Pinpoint the cell where the given text exists, returning its (X, Y) midpoint coordinate. 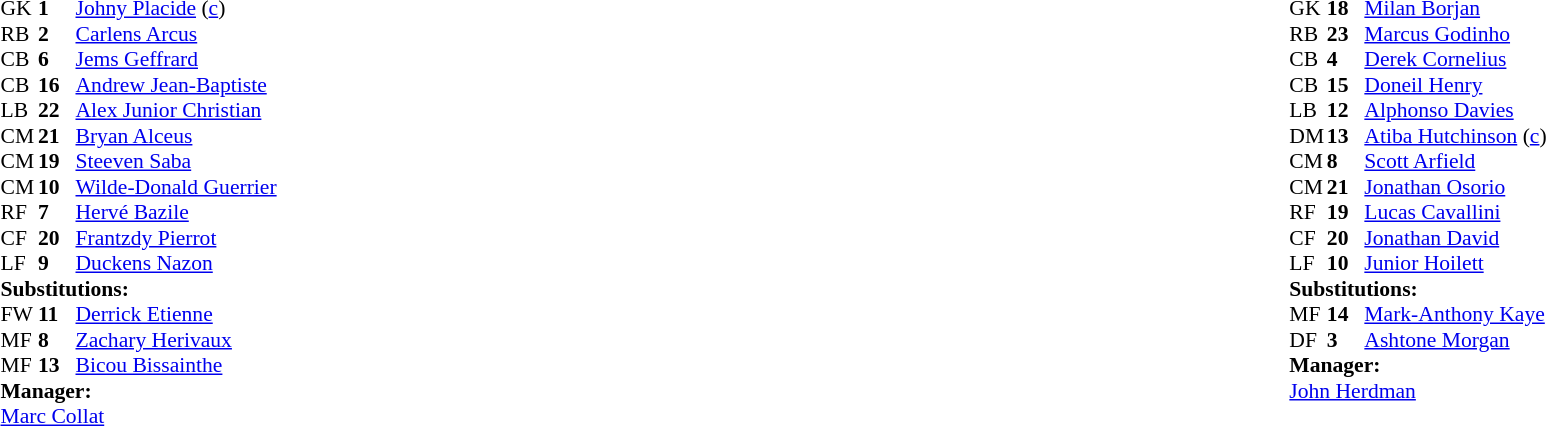
DF (1308, 340)
Carlens Arcus (176, 34)
Bryan Alceus (176, 136)
Steeven Saba (176, 161)
Alex Junior Christian (176, 111)
9 (57, 263)
3 (1346, 340)
Alphonso Davies (1455, 111)
Jems Geffrard (176, 59)
14 (1346, 315)
Bicou Bissainthe (176, 365)
Ashtone Morgan (1455, 340)
Frantzdy Pierrot (176, 238)
Lucas Cavallini (1455, 213)
Atiba Hutchinson (c) (1455, 136)
6 (57, 59)
12 (1346, 111)
Wilde-Donald Guerrier (176, 187)
Zachary Herivaux (176, 340)
15 (1346, 85)
Andrew Jean-Baptiste (176, 85)
Doneil Henry (1455, 85)
Derek Cornelius (1455, 59)
4 (1346, 59)
Hervé Bazile (176, 213)
11 (57, 315)
2 (57, 34)
23 (1346, 34)
22 (57, 111)
Marcus Godinho (1455, 34)
Derrick Etienne (176, 315)
Jonathan David (1455, 238)
7 (57, 213)
Scott Arfield (1455, 161)
John Herdman (1418, 391)
Jonathan Osorio (1455, 187)
FW (19, 315)
Duckens Nazon (176, 263)
DM (1308, 136)
Junior Hoilett (1455, 263)
Mark-Anthony Kaye (1455, 315)
16 (57, 85)
